Scan for the cell matching the given text and deliver its [X, Y] coordinate at center. 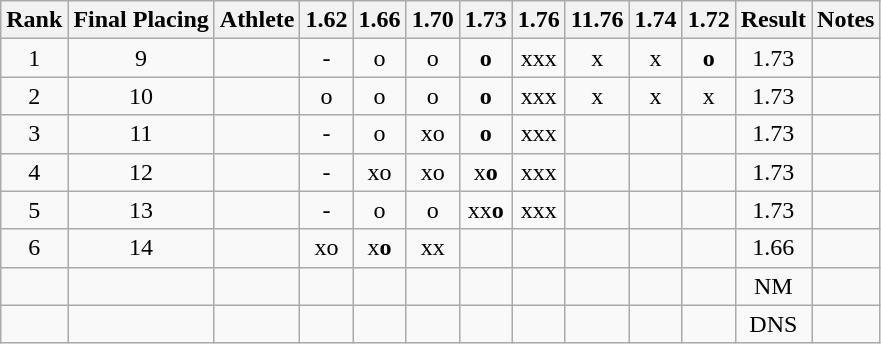
2 [34, 96]
xxo [486, 210]
NM [773, 286]
xx [432, 248]
11.76 [597, 20]
DNS [773, 324]
1.74 [656, 20]
4 [34, 172]
Athlete [257, 20]
14 [141, 248]
1.72 [708, 20]
3 [34, 134]
9 [141, 58]
Rank [34, 20]
10 [141, 96]
5 [34, 210]
13 [141, 210]
12 [141, 172]
1.76 [538, 20]
11 [141, 134]
Result [773, 20]
1 [34, 58]
1.70 [432, 20]
Notes [846, 20]
6 [34, 248]
Final Placing [141, 20]
1.62 [326, 20]
